Scan for the cell matching the given text and deliver its (x, y) coordinate at center. 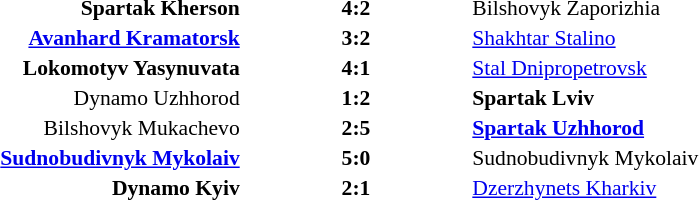
5:0 (356, 158)
1:2 (356, 98)
4:1 (356, 68)
2:5 (356, 128)
3:2 (356, 38)
